Search for the cell housing the specified text and yield its [X, Y] center coordinate. 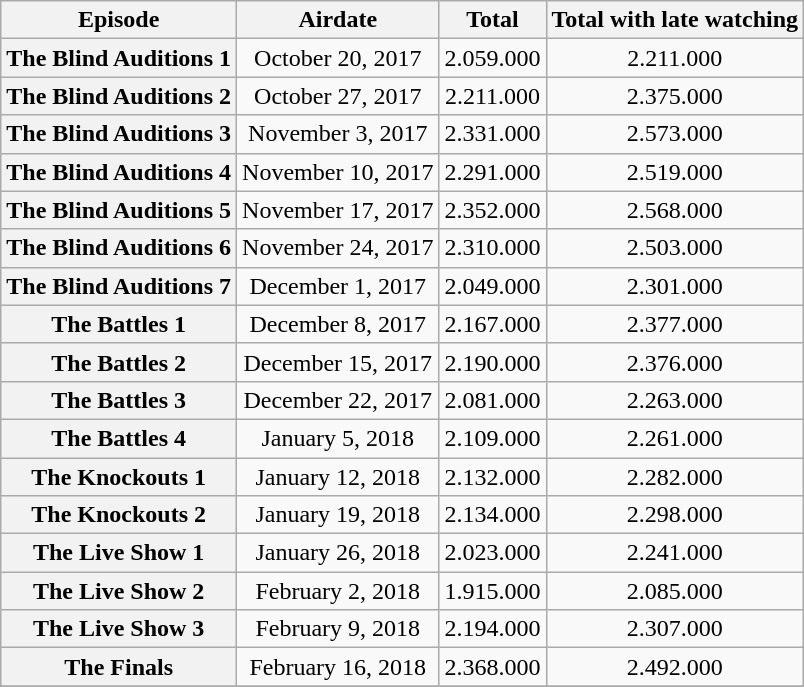
2.375.000 [675, 96]
2.298.000 [675, 515]
2.377.000 [675, 324]
The Blind Auditions 2 [119, 96]
2.352.000 [492, 210]
December 1, 2017 [338, 286]
2.081.000 [492, 400]
2.573.000 [675, 134]
2.368.000 [492, 667]
2.241.000 [675, 553]
2.519.000 [675, 172]
2.282.000 [675, 477]
The Live Show 2 [119, 591]
December 8, 2017 [338, 324]
2.307.000 [675, 629]
The Blind Auditions 5 [119, 210]
2.376.000 [675, 362]
1.915.000 [492, 591]
The Live Show 3 [119, 629]
January 19, 2018 [338, 515]
The Battles 1 [119, 324]
The Battles 3 [119, 400]
2.291.000 [492, 172]
Total [492, 20]
January 12, 2018 [338, 477]
The Blind Auditions 4 [119, 172]
2.263.000 [675, 400]
2.568.000 [675, 210]
The Knockouts 1 [119, 477]
The Knockouts 2 [119, 515]
November 3, 2017 [338, 134]
Airdate [338, 20]
2.331.000 [492, 134]
January 5, 2018 [338, 438]
2.310.000 [492, 248]
2.085.000 [675, 591]
The Blind Auditions 1 [119, 58]
2.167.000 [492, 324]
The Blind Auditions 3 [119, 134]
February 16, 2018 [338, 667]
2.049.000 [492, 286]
2.059.000 [492, 58]
November 17, 2017 [338, 210]
2.132.000 [492, 477]
Episode [119, 20]
October 27, 2017 [338, 96]
2.190.000 [492, 362]
Total with late watching [675, 20]
December 15, 2017 [338, 362]
2.261.000 [675, 438]
The Battles 2 [119, 362]
2.194.000 [492, 629]
2.109.000 [492, 438]
2.134.000 [492, 515]
January 26, 2018 [338, 553]
The Blind Auditions 6 [119, 248]
The Blind Auditions 7 [119, 286]
The Finals [119, 667]
The Battles 4 [119, 438]
February 2, 2018 [338, 591]
The Live Show 1 [119, 553]
2.023.000 [492, 553]
December 22, 2017 [338, 400]
February 9, 2018 [338, 629]
October 20, 2017 [338, 58]
2.503.000 [675, 248]
2.492.000 [675, 667]
November 24, 2017 [338, 248]
2.301.000 [675, 286]
November 10, 2017 [338, 172]
